Detect which cell encompasses the target text, then output its [X, Y] center coordinate. 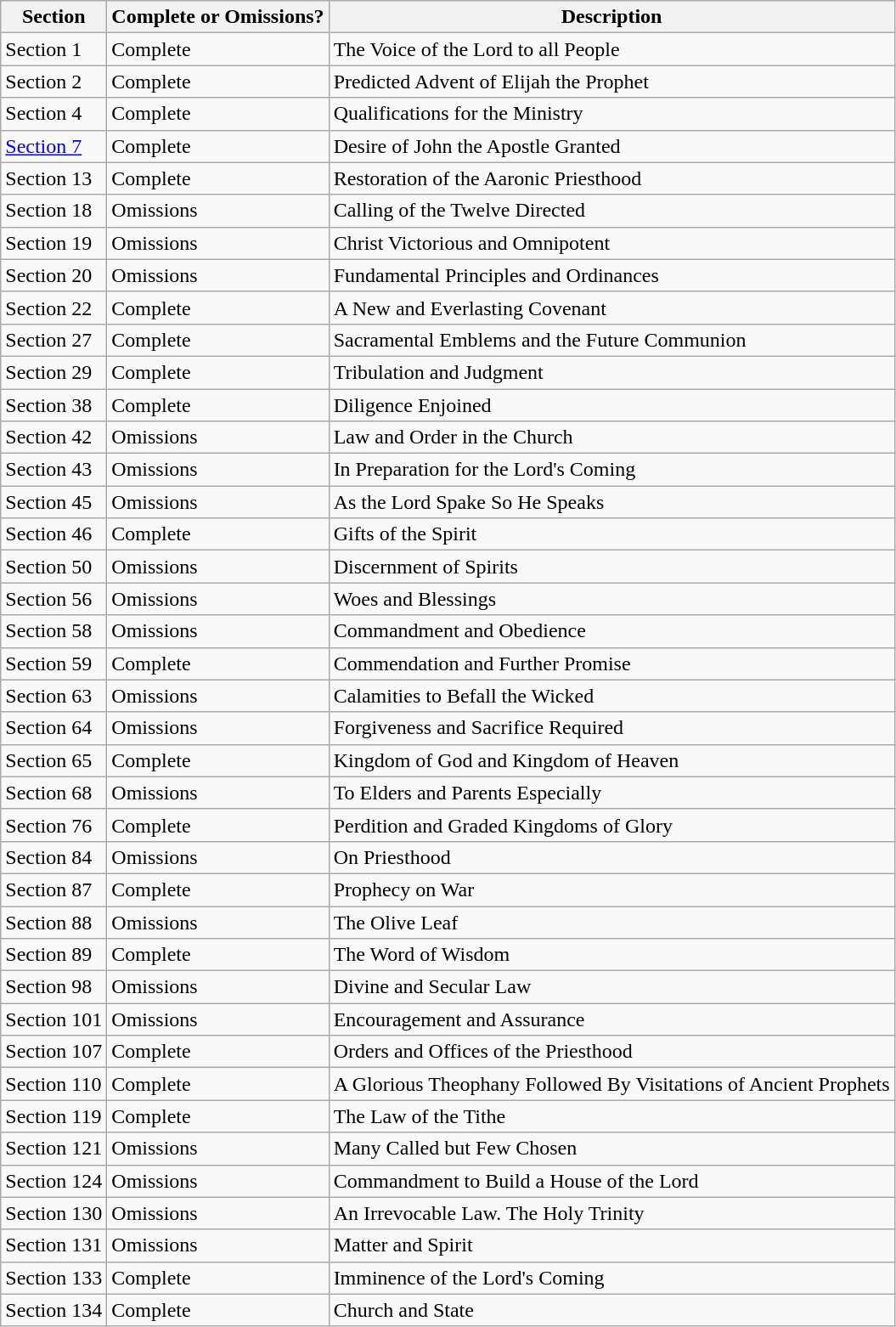
Section 46 [54, 534]
Section 76 [54, 825]
Section 27 [54, 340]
Complete or Omissions? [217, 17]
Section 13 [54, 178]
Section 63 [54, 696]
To Elders and Parents Especially [611, 793]
Section 89 [54, 955]
Predicted Advent of Elijah the Prophet [611, 82]
Forgiveness and Sacrifice Required [611, 728]
Section 87 [54, 889]
Orders and Offices of the Priesthood [611, 1052]
The Law of the Tithe [611, 1116]
Calamities to Befall the Wicked [611, 696]
Section 2 [54, 82]
Tribulation and Judgment [611, 372]
Christ Victorious and Omnipotent [611, 243]
Sacramental Emblems and the Future Communion [611, 340]
As the Lord Spake So He Speaks [611, 502]
Section 88 [54, 922]
Fundamental Principles and Ordinances [611, 275]
Section 45 [54, 502]
Section 133 [54, 1278]
Section 121 [54, 1149]
Calling of the Twelve Directed [611, 211]
Section 29 [54, 372]
Section 131 [54, 1245]
Encouragement and Assurance [611, 1019]
Section 130 [54, 1213]
Section 101 [54, 1019]
An Irrevocable Law. The Holy Trinity [611, 1213]
Section 20 [54, 275]
The Voice of the Lord to all People [611, 49]
Section 7 [54, 146]
Woes and Blessings [611, 599]
Section 58 [54, 631]
Diligence Enjoined [611, 405]
Section 110 [54, 1084]
Section 59 [54, 663]
Discernment of Spirits [611, 567]
Section 84 [54, 857]
Section 64 [54, 728]
Commandment to Build a House of the Lord [611, 1181]
Qualifications for the Ministry [611, 114]
Gifts of the Spirit [611, 534]
A Glorious Theophany Followed By Visitations of Ancient Prophets [611, 1084]
The Word of Wisdom [611, 955]
Section 98 [54, 987]
Description [611, 17]
Section 134 [54, 1310]
On Priesthood [611, 857]
Matter and Spirit [611, 1245]
Divine and Secular Law [611, 987]
Section 119 [54, 1116]
Desire of John the Apostle Granted [611, 146]
Commendation and Further Promise [611, 663]
Section [54, 17]
Many Called but Few Chosen [611, 1149]
Section 1 [54, 49]
Section 38 [54, 405]
Section 68 [54, 793]
Section 42 [54, 438]
Section 43 [54, 470]
A New and Everlasting Covenant [611, 308]
In Preparation for the Lord's Coming [611, 470]
Section 124 [54, 1181]
Section 56 [54, 599]
Commandment and Obedience [611, 631]
Section 18 [54, 211]
Section 65 [54, 760]
Section 107 [54, 1052]
Prophecy on War [611, 889]
Section 50 [54, 567]
Church and State [611, 1310]
Section 4 [54, 114]
Kingdom of God and Kingdom of Heaven [611, 760]
Imminence of the Lord's Coming [611, 1278]
Law and Order in the Church [611, 438]
The Olive Leaf [611, 922]
Restoration of the Aaronic Priesthood [611, 178]
Perdition and Graded Kingdoms of Glory [611, 825]
Section 19 [54, 243]
Section 22 [54, 308]
